Return the (x, y) coordinate for the center point of the cell that contains the specified text.  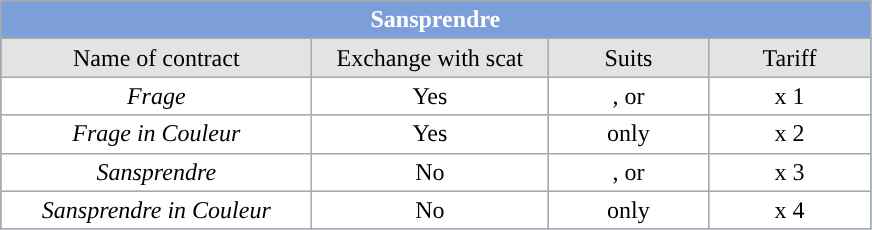
Frage (156, 96)
Suits (628, 58)
Frage in Couleur (156, 134)
Name of contract (156, 58)
x 1 (790, 96)
Sansprendre in Couleur (156, 210)
x 2 (790, 134)
Exchange with scat (430, 58)
x 3 (790, 172)
x 4 (790, 210)
Tariff (790, 58)
